Find where the given text appears and provide that cell's center as [X, Y] coordinate. 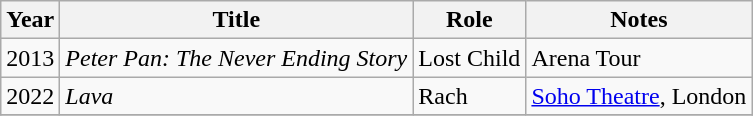
Rach [470, 96]
Lava [236, 96]
Notes [639, 20]
Role [470, 20]
Arena Tour [639, 58]
Peter Pan: The Never Ending Story [236, 58]
Soho Theatre, London [639, 96]
2022 [30, 96]
2013 [30, 58]
Title [236, 20]
Lost Child [470, 58]
Year [30, 20]
